Return [X, Y] of the center of cell containing provided text 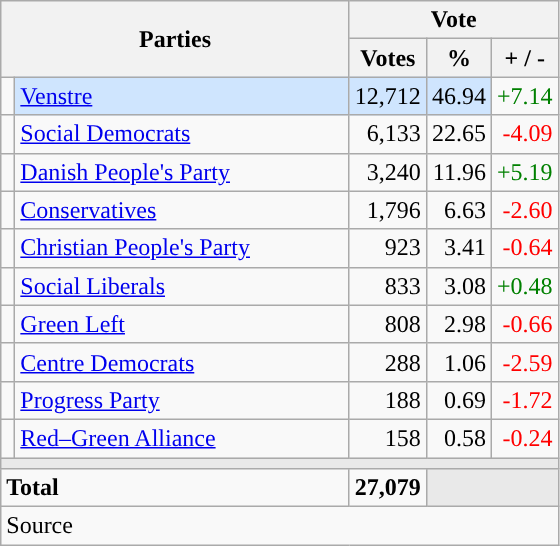
Votes [388, 58]
3.41 [458, 248]
Source [280, 526]
1.06 [458, 362]
Vote [454, 20]
27,079 [388, 488]
3,240 [388, 172]
+0.48 [524, 286]
808 [388, 324]
3.08 [458, 286]
Total [176, 488]
923 [388, 248]
Social Democrats [182, 134]
-0.64 [524, 248]
1,796 [388, 210]
Conservatives [182, 210]
6,133 [388, 134]
Parties [176, 39]
-4.09 [524, 134]
-0.24 [524, 438]
0.69 [458, 400]
833 [388, 286]
Danish People's Party [182, 172]
-0.66 [524, 324]
12,712 [388, 96]
+7.14 [524, 96]
11.96 [458, 172]
2.98 [458, 324]
+5.19 [524, 172]
Social Liberals [182, 286]
Red–Green Alliance [182, 438]
22.65 [458, 134]
6.63 [458, 210]
Christian People's Party [182, 248]
188 [388, 400]
0.58 [458, 438]
-2.59 [524, 362]
+ / - [524, 58]
-1.72 [524, 400]
46.94 [458, 96]
158 [388, 438]
Progress Party [182, 400]
288 [388, 362]
Green Left [182, 324]
-2.60 [524, 210]
Centre Democrats [182, 362]
% [458, 58]
Venstre [182, 96]
